Identify which cell holds the provided text, then report its [x, y] central coordinate. 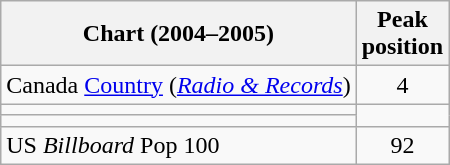
92 [402, 145]
Canada Country (Radio & Records) [178, 85]
Peakposition [402, 34]
4 [402, 85]
Chart (2004–2005) [178, 34]
US Billboard Pop 100 [178, 145]
